From the cell containing the given text, extract its center point as (X, Y) coordinate. 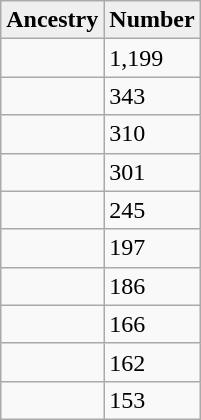
245 (152, 210)
Ancestry (52, 20)
197 (152, 248)
Number (152, 20)
166 (152, 324)
310 (152, 134)
1,199 (152, 58)
301 (152, 172)
162 (152, 362)
343 (152, 96)
186 (152, 286)
153 (152, 400)
